Determine the [X, Y] coordinate at the center of the cell enclosing the given text.  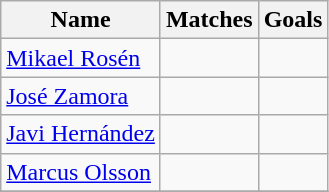
Javi Hernández [81, 134]
José Zamora [81, 96]
Goals [293, 20]
Matches [209, 20]
Name [81, 20]
Mikael Rosén [81, 58]
Marcus Olsson [81, 172]
